From the cell containing the given text, extract its center point as (X, Y) coordinate. 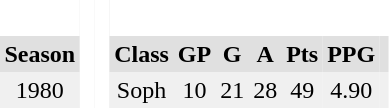
A (266, 54)
49 (302, 90)
G (232, 54)
21 (232, 90)
1980 (40, 90)
PPG (352, 54)
Class (142, 54)
Soph (142, 90)
28 (266, 90)
GP (194, 54)
Season (40, 54)
Pts (302, 54)
10 (194, 90)
4.90 (352, 90)
